Output the (X, Y) coordinate of the center of the cell containing the given text.  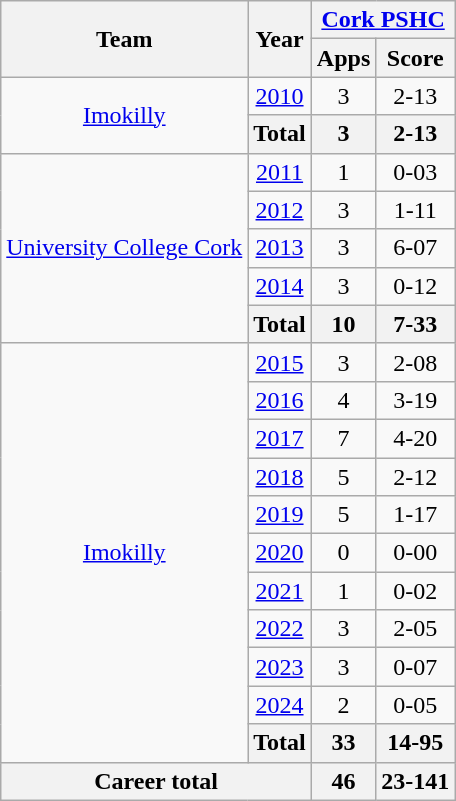
3-19 (416, 400)
2014 (280, 286)
2-08 (416, 362)
7-33 (416, 324)
0-00 (416, 553)
6-07 (416, 248)
2 (343, 705)
4 (343, 400)
4-20 (416, 438)
2-05 (416, 629)
1-17 (416, 515)
33 (343, 743)
University College Cork (124, 248)
1-11 (416, 210)
Apps (343, 58)
2013 (280, 248)
2017 (280, 438)
0-02 (416, 591)
0-03 (416, 172)
7 (343, 438)
10 (343, 324)
0-05 (416, 705)
0 (343, 553)
2021 (280, 591)
0-07 (416, 667)
Team (124, 39)
2010 (280, 96)
46 (343, 781)
2018 (280, 477)
2024 (280, 705)
0-12 (416, 286)
Career total (156, 781)
Cork PSHC (382, 20)
2022 (280, 629)
2-12 (416, 477)
14-95 (416, 743)
2019 (280, 515)
2012 (280, 210)
Score (416, 58)
2016 (280, 400)
2011 (280, 172)
23-141 (416, 781)
Year (280, 39)
2023 (280, 667)
2020 (280, 553)
2015 (280, 362)
